Find where the given text appears and provide that cell's center as [x, y] coordinate. 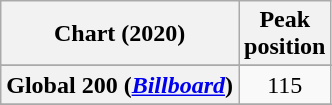
Global 200 (Billboard) [120, 85]
115 [284, 85]
Chart (2020) [120, 34]
Peakposition [284, 34]
